Scan for the cell matching the given text and deliver its (X, Y) coordinate at center. 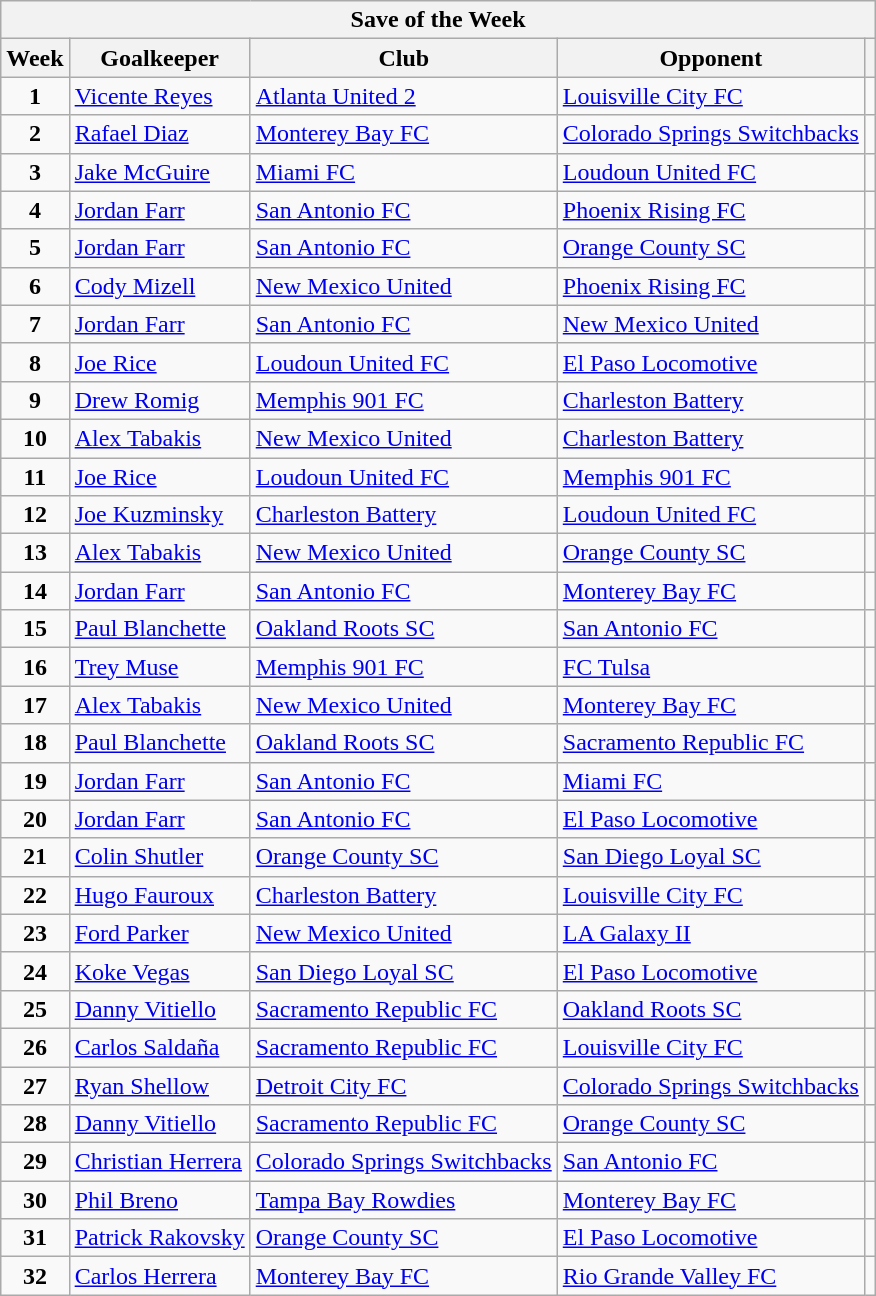
3 (35, 172)
13 (35, 553)
24 (35, 971)
1 (35, 96)
Opponent (710, 58)
Save of the Week (438, 20)
17 (35, 705)
12 (35, 515)
6 (35, 286)
28 (35, 1124)
27 (35, 1085)
Goalkeeper (160, 58)
Patrick Rakovsky (160, 1238)
4 (35, 210)
FC Tulsa (710, 667)
LA Galaxy II (710, 933)
Carlos Herrera (160, 1276)
Drew Romig (160, 400)
Atlanta United 2 (404, 96)
Joe Kuzminsky (160, 515)
Vicente Reyes (160, 96)
31 (35, 1238)
Tampa Bay Rowdies (404, 1200)
25 (35, 1009)
30 (35, 1200)
Ford Parker (160, 933)
Rio Grande Valley FC (710, 1276)
Phil Breno (160, 1200)
11 (35, 477)
Colin Shutler (160, 857)
26 (35, 1047)
Hugo Fauroux (160, 895)
16 (35, 667)
Ryan Shellow (160, 1085)
9 (35, 400)
19 (35, 781)
Trey Muse (160, 667)
15 (35, 629)
Club (404, 58)
Christian Herrera (160, 1162)
2 (35, 134)
32 (35, 1276)
20 (35, 819)
21 (35, 857)
5 (35, 248)
7 (35, 324)
22 (35, 895)
Cody Mizell (160, 286)
Koke Vegas (160, 971)
Carlos Saldaña (160, 1047)
29 (35, 1162)
23 (35, 933)
18 (35, 743)
Jake McGuire (160, 172)
Detroit City FC (404, 1085)
8 (35, 362)
Rafael Diaz (160, 134)
Week (35, 58)
10 (35, 438)
14 (35, 591)
